Find where the given text appears and provide that cell's center as [X, Y] coordinate. 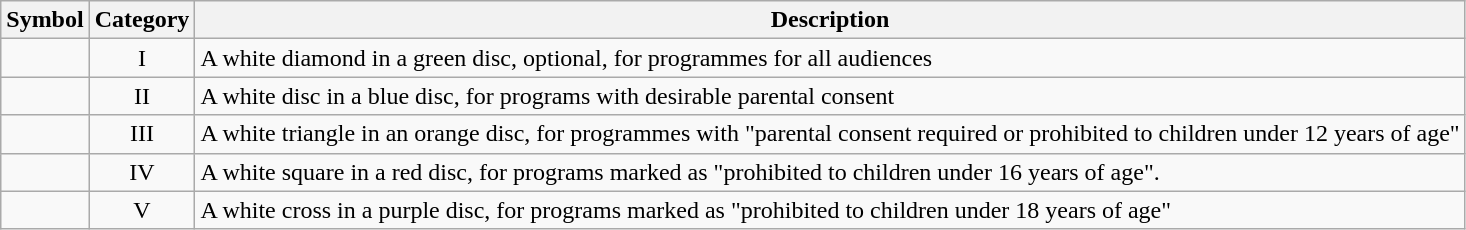
A white diamond in a green disc, optional, for programmes for all audiences [830, 58]
A white square in a red disc, for programs marked as "prohibited to children under 16 years of age". [830, 172]
Symbol [45, 20]
A white disc in a blue disc, for programs with desirable parental consent [830, 96]
IV [142, 172]
III [142, 134]
Category [142, 20]
II [142, 96]
I [142, 58]
A white triangle in an orange disc, for programmes with "parental consent required or prohibited to children under 12 years of age" [830, 134]
V [142, 210]
Description [830, 20]
A white cross in a purple disc, for programs marked as "prohibited to children under 18 years of age" [830, 210]
